Extract the (X, Y) coordinate from the center of the cell holding the provided text.  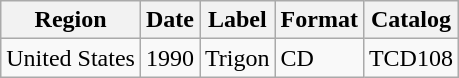
United States (71, 58)
Trigon (238, 58)
Catalog (410, 20)
Label (238, 20)
1990 (170, 58)
Region (71, 20)
Format (319, 20)
Date (170, 20)
TCD108 (410, 58)
CD (319, 58)
